Return [x, y] of the center of cell containing provided text 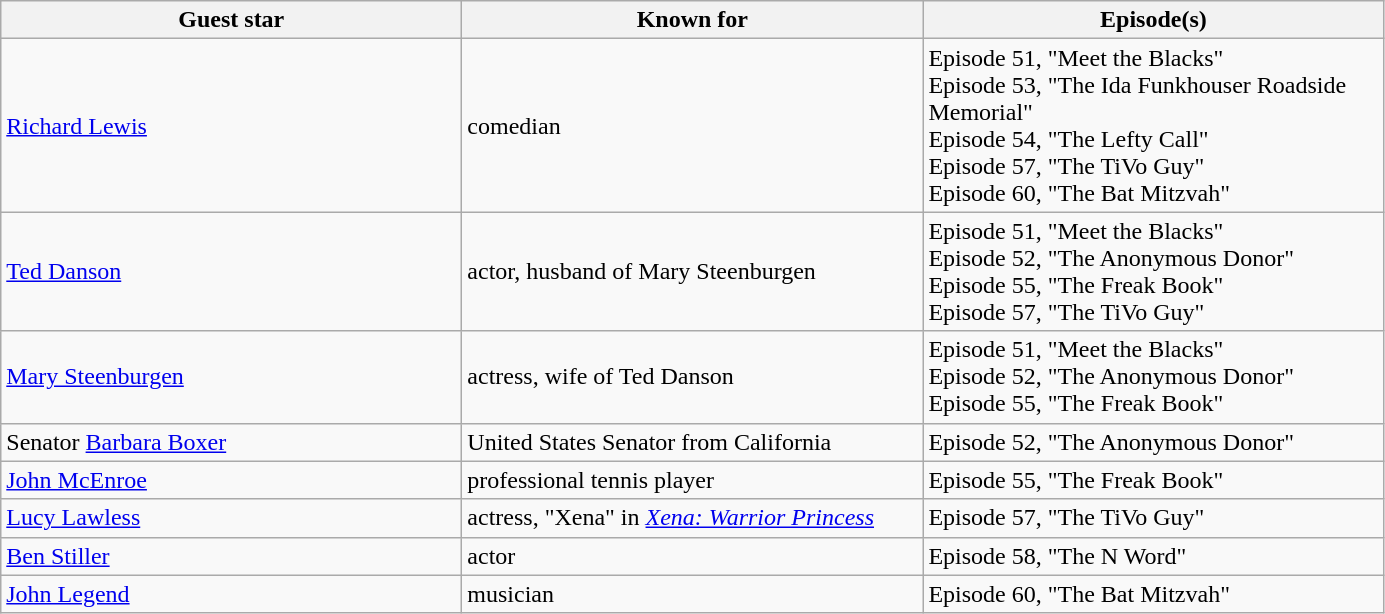
Episode 58, "The N Word" [1154, 556]
Senator Barbara Boxer [232, 442]
Episode 60, "The Bat Mitzvah" [1154, 594]
actor, husband of Mary Steenburgen [692, 272]
Episode 51, "Meet the Blacks"Episode 52, "The Anonymous Donor"Episode 55, "The Freak Book" [1154, 377]
Episode 52, "The Anonymous Donor" [1154, 442]
comedian [692, 126]
actor [692, 556]
Episode 55, "The Freak Book" [1154, 480]
Episode 57, "The TiVo Guy" [1154, 518]
Lucy Lawless [232, 518]
Guest star [232, 20]
Ben Stiller [232, 556]
Richard Lewis [232, 126]
actress, "Xena" in Xena: Warrior Princess [692, 518]
musician [692, 594]
actress, wife of Ted Danson [692, 377]
professional tennis player [692, 480]
John McEnroe [232, 480]
Ted Danson [232, 272]
John Legend [232, 594]
United States Senator from California [692, 442]
Known for [692, 20]
Episode(s) [1154, 20]
Mary Steenburgen [232, 377]
Episode 51, "Meet the Blacks"Episode 52, "The Anonymous Donor"Episode 55, "The Freak Book"Episode 57, "The TiVo Guy" [1154, 272]
